Output the (x, y) coordinate of the center of the cell containing the given text.  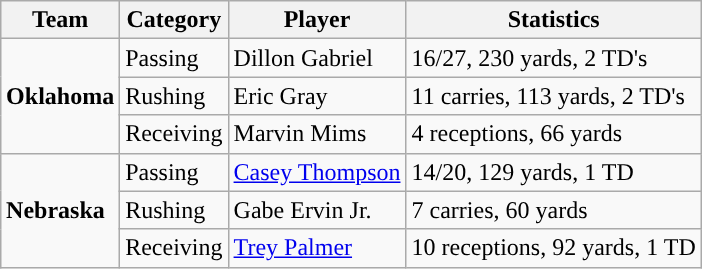
Team (60, 20)
Casey Thompson (317, 172)
Trey Palmer (317, 248)
Player (317, 20)
10 receptions, 92 yards, 1 TD (554, 248)
Statistics (554, 20)
Dillon Gabriel (317, 58)
Marvin Mims (317, 134)
14/20, 129 yards, 1 TD (554, 172)
Oklahoma (60, 96)
Category (174, 20)
Gabe Ervin Jr. (317, 210)
11 carries, 113 yards, 2 TD's (554, 96)
4 receptions, 66 yards (554, 134)
7 carries, 60 yards (554, 210)
Eric Gray (317, 96)
Nebraska (60, 210)
16/27, 230 yards, 2 TD's (554, 58)
